Determine the (X, Y) coordinate at the center of the cell enclosing the given text.  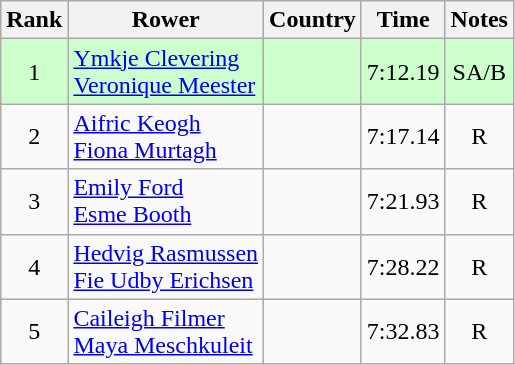
Time (403, 20)
7:12.19 (403, 72)
7:28.22 (403, 266)
1 (34, 72)
4 (34, 266)
7:17.14 (403, 136)
7:32.83 (403, 332)
2 (34, 136)
Aifric KeoghFiona Murtagh (166, 136)
Emily FordEsme Booth (166, 202)
Notes (479, 20)
7:21.93 (403, 202)
3 (34, 202)
Rower (166, 20)
Rank (34, 20)
Caileigh FilmerMaya Meschkuleit (166, 332)
5 (34, 332)
SA/B (479, 72)
Country (313, 20)
Hedvig RasmussenFie Udby Erichsen (166, 266)
Ymkje CleveringVeronique Meester (166, 72)
